Scan for the cell matching the given text and deliver its (X, Y) coordinate at center. 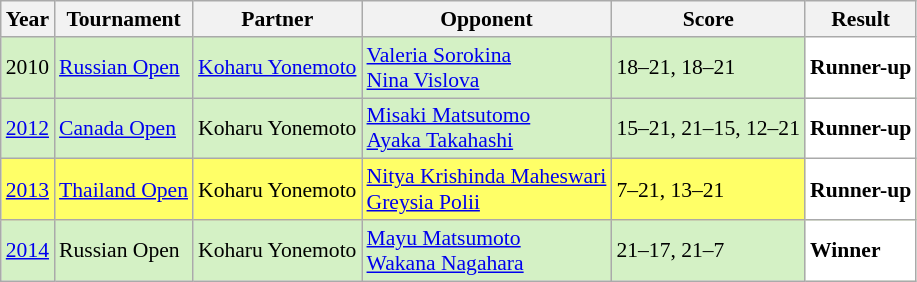
2014 (28, 250)
Misaki Matsutomo Ayaka Takahashi (487, 128)
Winner (860, 250)
15–21, 21–15, 12–21 (708, 128)
Year (28, 19)
21–17, 21–7 (708, 250)
Score (708, 19)
2012 (28, 128)
7–21, 13–21 (708, 190)
2010 (28, 68)
Mayu Matsumoto Wakana Nagahara (487, 250)
Thailand Open (124, 190)
Opponent (487, 19)
Nitya Krishinda Maheswari Greysia Polii (487, 190)
Valeria Sorokina Nina Vislova (487, 68)
2013 (28, 190)
Tournament (124, 19)
Canada Open (124, 128)
18–21, 18–21 (708, 68)
Result (860, 19)
Partner (277, 19)
